From the cell containing the given text, extract its center point as (X, Y) coordinate. 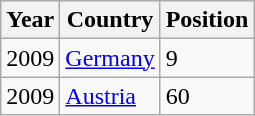
Position (207, 20)
Austria (110, 96)
Year (30, 20)
Country (110, 20)
Germany (110, 58)
60 (207, 96)
9 (207, 58)
